For the text-containing cell, return its midpoint in [x, y] coordinate format. 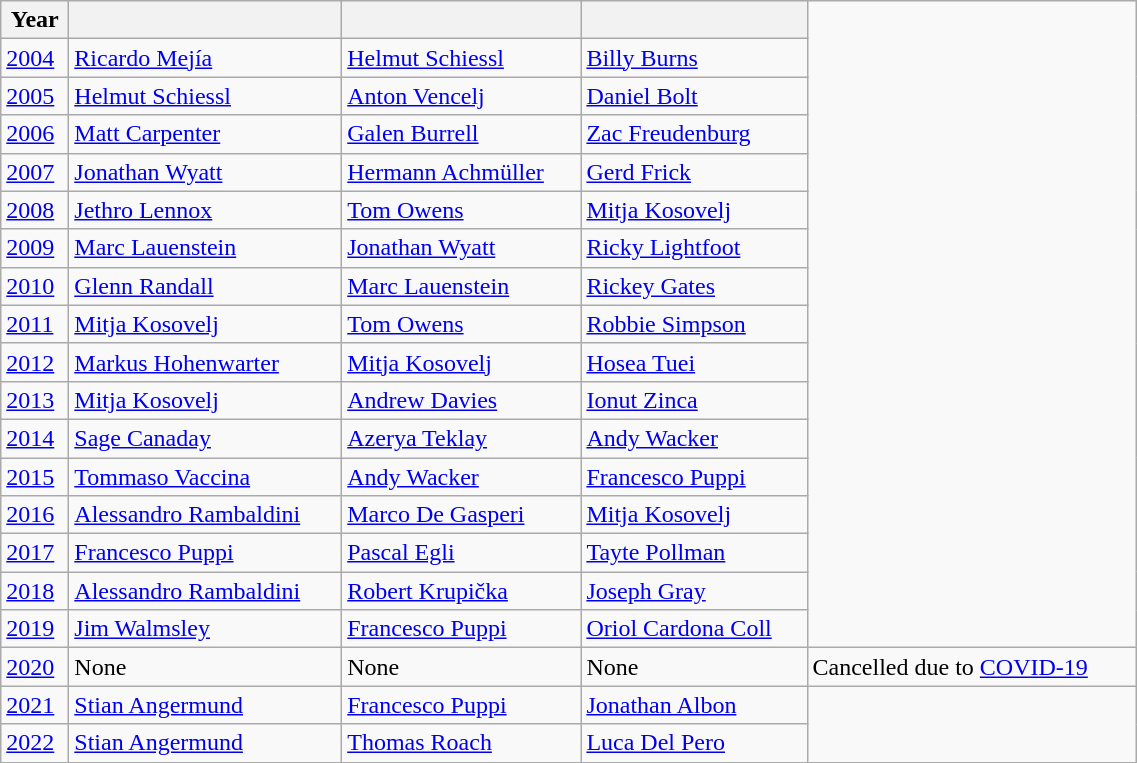
Thomas Roach [462, 743]
Gerd Frick [694, 172]
Billy Burns [694, 58]
Rickey Gates [694, 286]
Marco De Gasperi [462, 515]
2012 [35, 362]
Ionut Zinca [694, 400]
Robbie Simpson [694, 324]
2017 [35, 553]
Ricky Lightfoot [694, 248]
Markus Hohenwarter [206, 362]
Matt Carpenter [206, 134]
Luca Del Pero [694, 743]
Jethro Lennox [206, 210]
Galen Burrell [462, 134]
Robert Krupička [462, 591]
2015 [35, 477]
2018 [35, 591]
Oriol Cardona Coll [694, 629]
Daniel Bolt [694, 96]
Andrew Davies [462, 400]
2013 [35, 400]
Tayte Pollman [694, 553]
2016 [35, 515]
Jonathan Albon [694, 705]
Azerya Teklay [462, 438]
2007 [35, 172]
Year [35, 20]
2010 [35, 286]
Sage Canaday [206, 438]
2006 [35, 134]
Glenn Randall [206, 286]
2005 [35, 96]
2022 [35, 743]
2014 [35, 438]
Zac Freudenburg [694, 134]
2008 [35, 210]
2009 [35, 248]
Anton Vencelj [462, 96]
Hermann Achmüller [462, 172]
2019 [35, 629]
2004 [35, 58]
2021 [35, 705]
Jim Walmsley [206, 629]
Hosea Tuei [694, 362]
Ricardo Mejía [206, 58]
Pascal Egli [462, 553]
2020 [35, 667]
2011 [35, 324]
Tommaso Vaccina [206, 477]
Cancelled due to COVID-19 [972, 667]
Joseph Gray [694, 591]
